Return [x, y] of the center of cell containing provided text 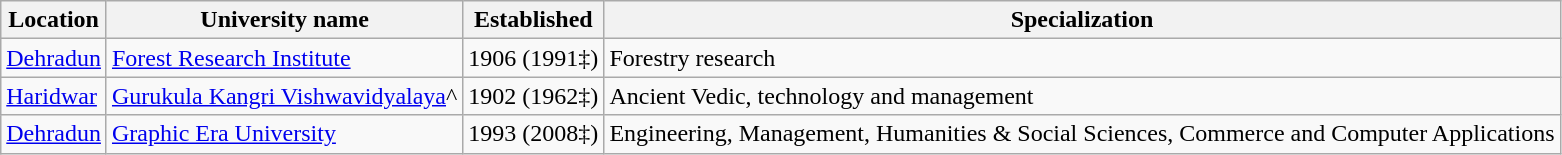
Haridwar [54, 96]
Graphic Era University [284, 134]
Engineering, Management, Humanities & Social Sciences, Commerce and Computer Applications [1082, 134]
Forestry research [1082, 58]
Specialization [1082, 20]
Forest Research Institute [284, 58]
University name [284, 20]
Ancient Vedic, technology and management [1082, 96]
1993 (2008‡) [534, 134]
1906 (1991‡) [534, 58]
Gurukula Kangri Vishwavidyalaya^ [284, 96]
Established [534, 20]
Location [54, 20]
1902 (1962‡) [534, 96]
